Extract the (X, Y) coordinate from the center of the cell holding the provided text.  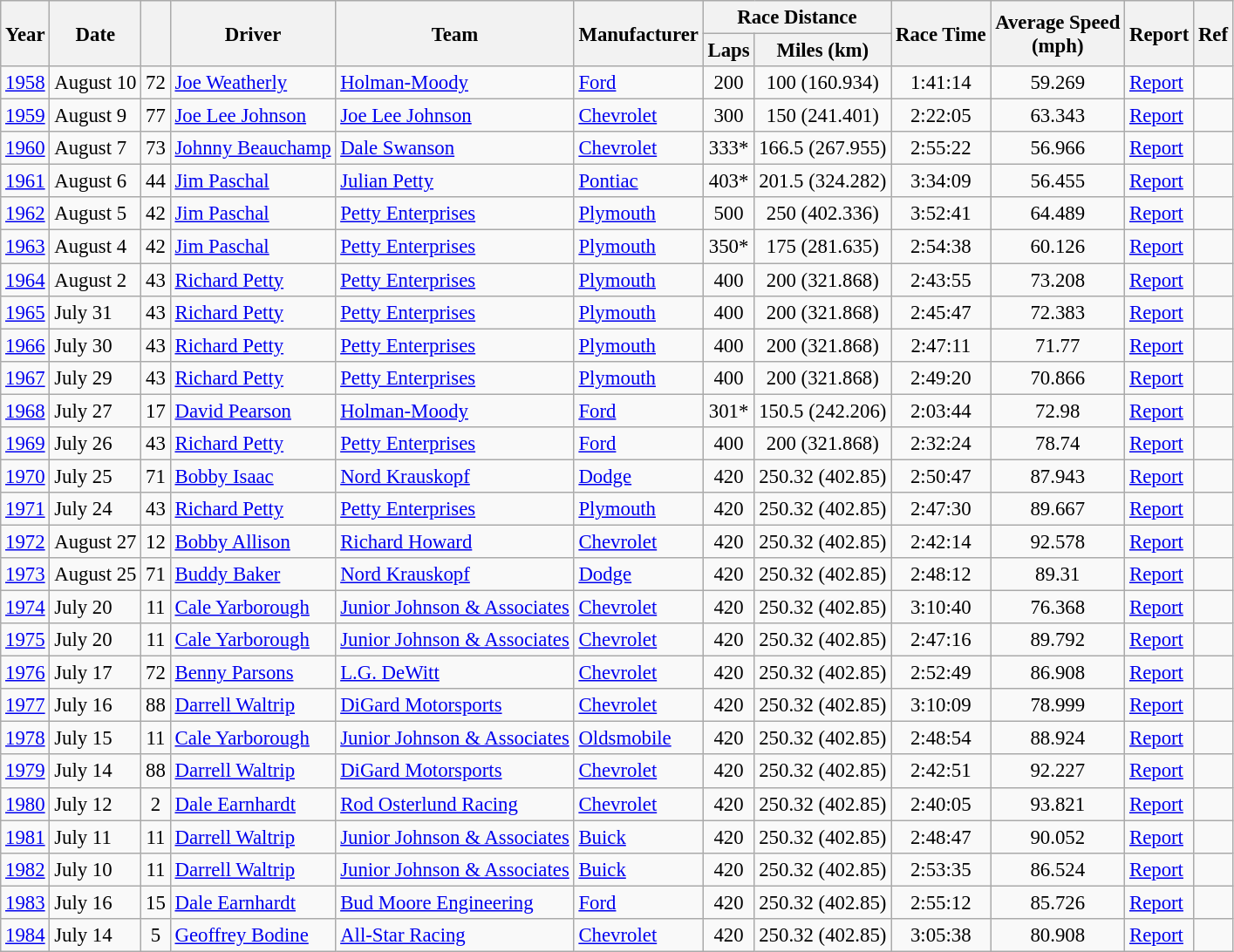
1967 (25, 377)
89.31 (1058, 575)
1969 (25, 444)
Bobby Isaac (253, 476)
72.98 (1058, 411)
56.455 (1058, 181)
77 (155, 116)
Dale Swanson (455, 148)
100 (160.934) (823, 83)
July 25 (96, 476)
200 (729, 83)
2:48:47 (941, 837)
3:05:38 (941, 935)
1:41:14 (941, 83)
1959 (25, 116)
Year (25, 33)
1977 (25, 705)
2:40:05 (941, 804)
2:47:16 (941, 640)
500 (729, 214)
17 (155, 411)
2:22:05 (941, 116)
1983 (25, 902)
403* (729, 181)
333* (729, 148)
1958 (25, 83)
Bobby Allison (253, 541)
2:42:14 (941, 541)
1968 (25, 411)
August 4 (96, 247)
August 6 (96, 181)
Race Time (941, 33)
150 (241.401) (823, 116)
175 (281.635) (823, 247)
1980 (25, 804)
Oldsmobile (638, 738)
301* (729, 411)
1974 (25, 608)
1962 (25, 214)
3:52:41 (941, 214)
1972 (25, 541)
1964 (25, 280)
2:53:35 (941, 869)
2:55:12 (941, 902)
80.908 (1058, 935)
2:55:22 (941, 148)
72.383 (1058, 312)
2:52:49 (941, 673)
70.866 (1058, 377)
59.269 (1058, 83)
3:10:09 (941, 705)
85.726 (1058, 902)
2:32:24 (941, 444)
2:48:54 (941, 738)
Laps (729, 51)
Bud Moore Engineering (455, 902)
Benny Parsons (253, 673)
63.343 (1058, 116)
2:54:38 (941, 247)
88.924 (1058, 738)
2:47:30 (941, 509)
2:43:55 (941, 280)
July 30 (96, 345)
1982 (25, 869)
2:50:47 (941, 476)
1978 (25, 738)
July 10 (96, 869)
July 26 (96, 444)
Date (96, 33)
2:42:51 (941, 772)
86.524 (1058, 869)
1960 (25, 148)
Team (455, 33)
Miles (km) (823, 51)
August 10 (96, 83)
Rod Osterlund Racing (455, 804)
Buddy Baker (253, 575)
1981 (25, 837)
July 12 (96, 804)
David Pearson (253, 411)
August 27 (96, 541)
73.208 (1058, 280)
1973 (25, 575)
300 (729, 116)
July 29 (96, 377)
56.966 (1058, 148)
July 11 (96, 837)
July 31 (96, 312)
Johnny Beauchamp (253, 148)
July 17 (96, 673)
1971 (25, 509)
64.489 (1058, 214)
44 (155, 181)
July 24 (96, 509)
92.578 (1058, 541)
250 (402.336) (823, 214)
1970 (25, 476)
L.G. DeWitt (455, 673)
3:10:40 (941, 608)
1979 (25, 772)
86.908 (1058, 673)
150.5 (242.206) (823, 411)
Pontiac (638, 181)
July 15 (96, 738)
1976 (25, 673)
August 2 (96, 280)
Driver (253, 33)
89.667 (1058, 509)
2:47:11 (941, 345)
12 (155, 541)
93.821 (1058, 804)
1984 (25, 935)
1961 (25, 181)
166.5 (267.955) (823, 148)
2 (155, 804)
August 25 (96, 575)
Race Distance (797, 17)
1965 (25, 312)
15 (155, 902)
Manufacturer (638, 33)
Joe Weatherly (253, 83)
1963 (25, 247)
2:48:12 (941, 575)
2:45:47 (941, 312)
3:34:09 (941, 181)
78.74 (1058, 444)
5 (155, 935)
92.227 (1058, 772)
August 7 (96, 148)
71.77 (1058, 345)
Average Speed(mph) (1058, 33)
August 5 (96, 214)
2:49:20 (941, 377)
350* (729, 247)
Ref (1214, 33)
August 9 (96, 116)
2:03:44 (941, 411)
1975 (25, 640)
89.792 (1058, 640)
July 27 (96, 411)
73 (155, 148)
Richard Howard (455, 541)
90.052 (1058, 837)
87.943 (1058, 476)
All-Star Racing (455, 935)
201.5 (324.282) (823, 181)
1966 (25, 345)
78.999 (1058, 705)
60.126 (1058, 247)
76.368 (1058, 608)
Geoffrey Bodine (253, 935)
Julian Petty (455, 181)
